Pinpoint the cell where the given text exists, returning its [X, Y] midpoint coordinate. 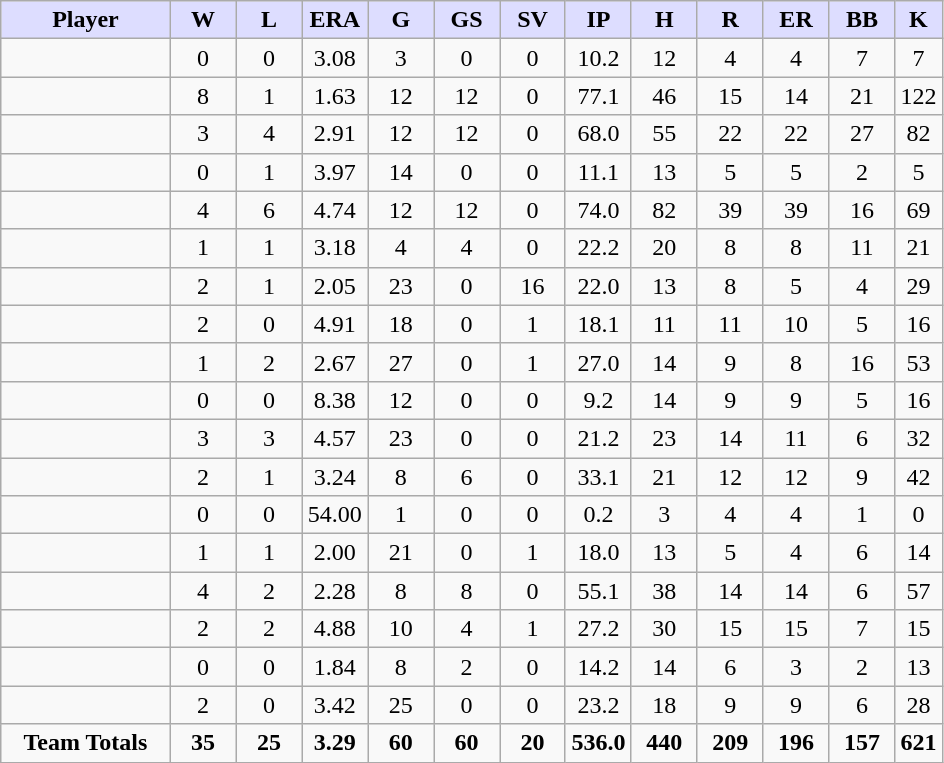
Team Totals [86, 743]
3.18 [335, 248]
22.2 [598, 248]
23.2 [598, 705]
1.63 [335, 96]
1.84 [335, 667]
18.0 [598, 553]
W [203, 20]
L [269, 20]
29 [918, 286]
21.2 [598, 438]
33.1 [598, 477]
209 [730, 743]
9.2 [598, 400]
38 [664, 591]
196 [796, 743]
27.2 [598, 629]
621 [918, 743]
2.28 [335, 591]
H [664, 20]
8.38 [335, 400]
35 [203, 743]
53 [918, 362]
14.2 [598, 667]
440 [664, 743]
10.2 [598, 58]
3.29 [335, 743]
68.0 [598, 134]
3.08 [335, 58]
GS [467, 20]
77.1 [598, 96]
Player [86, 20]
4.88 [335, 629]
4.74 [335, 210]
K [918, 20]
IP [598, 20]
42 [918, 477]
54.00 [335, 515]
28 [918, 705]
18.1 [598, 324]
3.24 [335, 477]
SV [533, 20]
3.42 [335, 705]
G [401, 20]
30 [664, 629]
122 [918, 96]
55 [664, 134]
4.57 [335, 438]
536.0 [598, 743]
2.05 [335, 286]
27.0 [598, 362]
0.2 [598, 515]
11.1 [598, 172]
74.0 [598, 210]
32 [918, 438]
69 [918, 210]
2.00 [335, 553]
157 [862, 743]
4.91 [335, 324]
R [730, 20]
BB [862, 20]
57 [918, 591]
3.97 [335, 172]
55.1 [598, 591]
22.0 [598, 286]
ER [796, 20]
2.91 [335, 134]
2.67 [335, 362]
46 [664, 96]
ERA [335, 20]
